Identify which cell holds the provided text, then report its (X, Y) central coordinate. 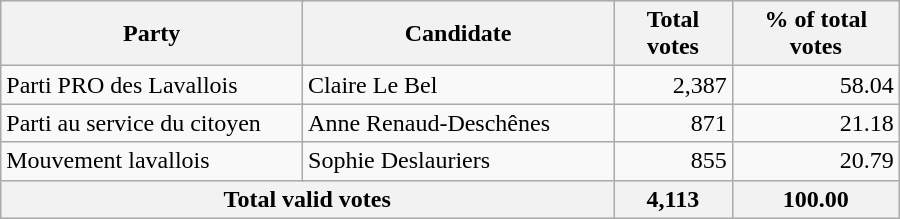
Sophie Deslauriers (458, 161)
% of total votes (816, 34)
20.79 (816, 161)
58.04 (816, 85)
871 (674, 123)
Parti au service du citoyen (152, 123)
Candidate (458, 34)
Total valid votes (308, 199)
21.18 (816, 123)
100.00 (816, 199)
Party (152, 34)
Mouvement lavallois (152, 161)
4,113 (674, 199)
Parti PRO des Lavallois (152, 85)
Total votes (674, 34)
Anne Renaud-Deschênes (458, 123)
Claire Le Bel (458, 85)
2,387 (674, 85)
855 (674, 161)
